Find where the given text appears and provide that cell's center as (x, y) coordinate. 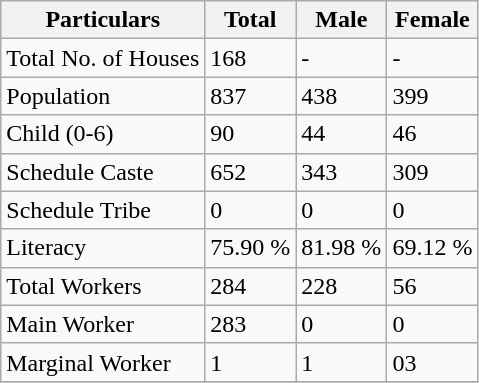
90 (250, 134)
Population (103, 96)
46 (432, 134)
399 (432, 96)
Literacy (103, 248)
03 (432, 362)
343 (342, 172)
81.98 % (342, 248)
Female (432, 20)
168 (250, 58)
Schedule Tribe (103, 210)
56 (432, 286)
75.90 % (250, 248)
652 (250, 172)
228 (342, 286)
837 (250, 96)
309 (432, 172)
Total (250, 20)
283 (250, 324)
Total Workers (103, 286)
69.12 % (432, 248)
Marginal Worker (103, 362)
Main Worker (103, 324)
284 (250, 286)
Male (342, 20)
Child (0-6) (103, 134)
Particulars (103, 20)
Schedule Caste (103, 172)
44 (342, 134)
Total No. of Houses (103, 58)
438 (342, 96)
